Locate the cell with the specified text and output its [X, Y] center coordinate. 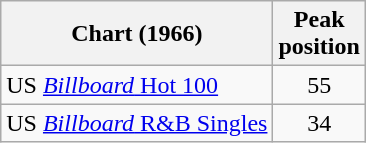
US Billboard R&B Singles [137, 123]
34 [319, 123]
Chart (1966) [137, 34]
Peakposition [319, 34]
US Billboard Hot 100 [137, 85]
55 [319, 85]
